Identify which cell holds the provided text, then report its (x, y) central coordinate. 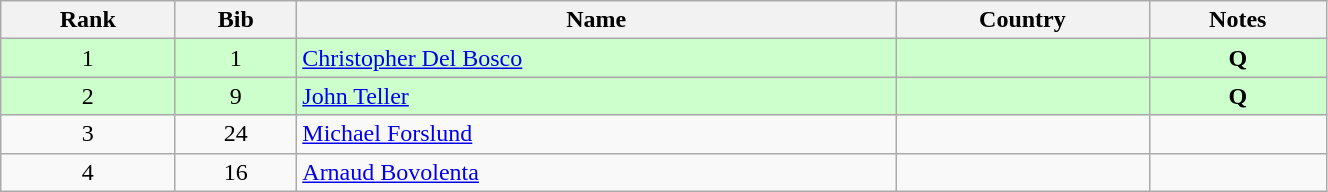
Country (1022, 20)
9 (236, 96)
3 (88, 134)
Arnaud Bovolenta (596, 172)
Michael Forslund (596, 134)
Bib (236, 20)
Christopher Del Bosco (596, 58)
Rank (88, 20)
16 (236, 172)
Name (596, 20)
2 (88, 96)
Notes (1238, 20)
John Teller (596, 96)
4 (88, 172)
24 (236, 134)
